Return (x, y) of the center of cell containing provided text 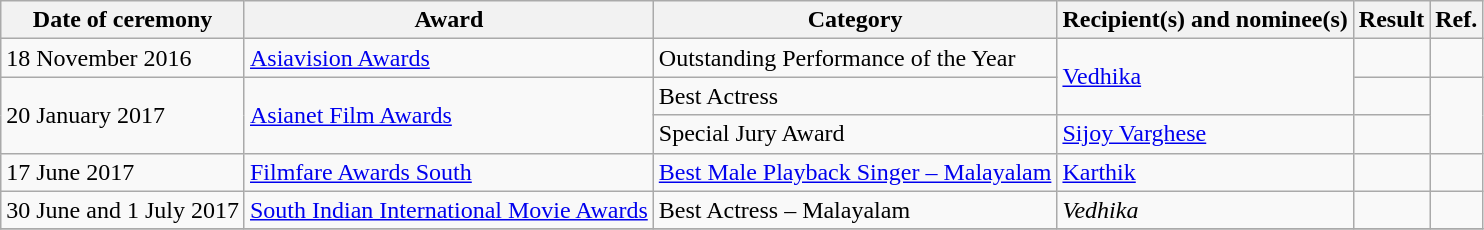
18 November 2016 (123, 58)
20 January 2017 (123, 115)
South Indian International Movie Awards (448, 210)
30 June and 1 July 2017 (123, 210)
Best Actress – Malayalam (855, 210)
Recipient(s) and nominee(s) (1205, 20)
Sijoy Varghese (1205, 134)
Karthik (1205, 172)
Asianet Film Awards (448, 115)
Result (1391, 20)
Outstanding Performance of the Year (855, 58)
Award (448, 20)
Best Male Playback Singer – Malayalam (855, 172)
Date of ceremony (123, 20)
Category (855, 20)
Special Jury Award (855, 134)
17 June 2017 (123, 172)
Ref. (1456, 20)
Best Actress (855, 96)
Filmfare Awards South (448, 172)
Asiavision Awards (448, 58)
